Scan for the cell matching the given text and deliver its (x, y) coordinate at center. 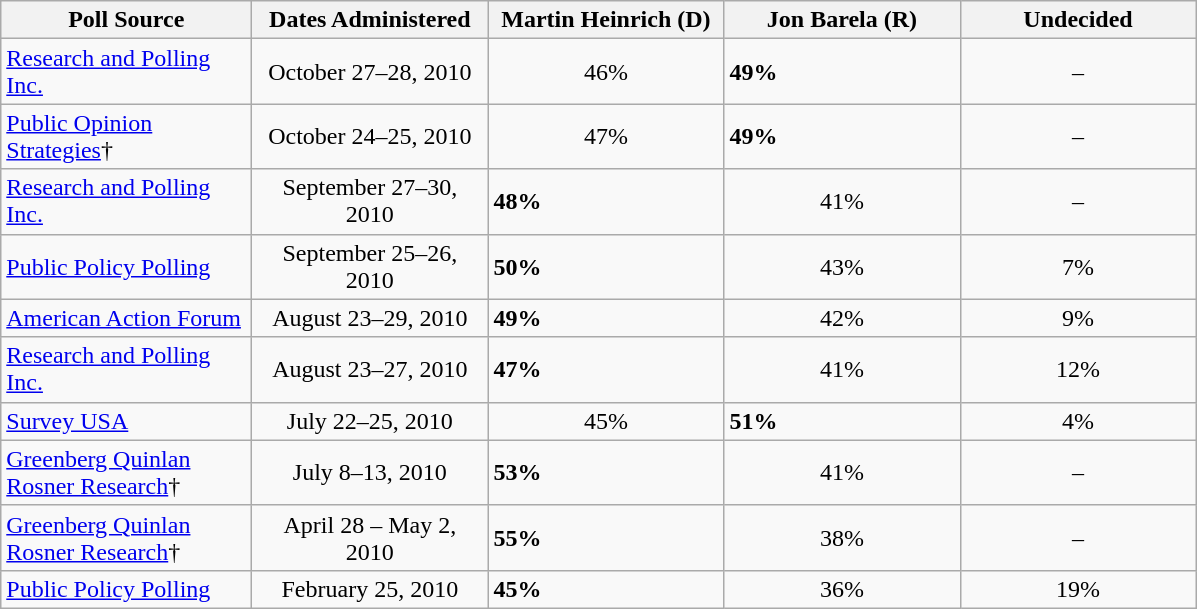
43% (842, 266)
4% (1078, 421)
Jon Barela (R) (842, 20)
48% (606, 202)
February 25, 2010 (370, 589)
53% (606, 472)
9% (1078, 318)
August 23–29, 2010 (370, 318)
October 24–25, 2010 (370, 136)
55% (606, 538)
50% (606, 266)
July 22–25, 2010 (370, 421)
Dates Administered (370, 20)
36% (842, 589)
Survey USA (126, 421)
American Action Forum (126, 318)
October 27–28, 2010 (370, 72)
Martin Heinrich (D) (606, 20)
12% (1078, 370)
Public Opinion Strategies† (126, 136)
19% (1078, 589)
42% (842, 318)
46% (606, 72)
September 25–26, 2010 (370, 266)
April 28 – May 2, 2010 (370, 538)
August 23–27, 2010 (370, 370)
Undecided (1078, 20)
Poll Source (126, 20)
38% (842, 538)
51% (842, 421)
September 27–30, 2010 (370, 202)
7% (1078, 266)
July 8–13, 2010 (370, 472)
